Locate the cell with the specified text and output its [x, y] center coordinate. 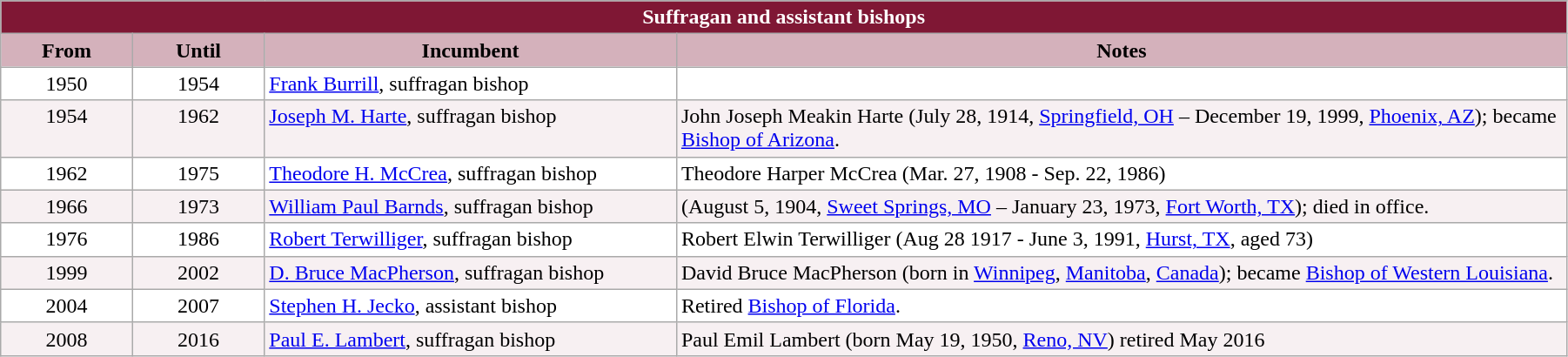
Suffragan and assistant bishops [784, 17]
David Bruce MacPherson (born in Winnipeg, Manitoba, Canada); became Bishop of Western Louisiana. [1121, 273]
1976 [67, 239]
Paul E. Lambert, suffragan bishop [471, 339]
(August 5, 1904, Sweet Springs, MO – January 23, 1973, Fort Worth, TX); died in office. [1121, 206]
1999 [67, 273]
Notes [1121, 51]
John Joseph Meakin Harte (July 28, 1914, Springfield, OH – December 19, 1999, Phoenix, AZ); became Bishop of Arizona. [1121, 129]
1986 [198, 239]
Theodore Harper McCrea (Mar. 27, 1908 - Sep. 22, 1986) [1121, 173]
2002 [198, 273]
2004 [67, 306]
2007 [198, 306]
Robert Elwin Terwilliger (Aug 28 1917 - June 3, 1991, Hurst, TX, aged 73) [1121, 239]
1950 [67, 84]
1973 [198, 206]
Joseph M. Harte, suffragan bishop [471, 129]
Theodore H. McCrea, suffragan bishop [471, 173]
From [67, 51]
Until [198, 51]
Frank Burrill, suffragan bishop [471, 84]
1975 [198, 173]
Retired Bishop of Florida. [1121, 306]
William Paul Barnds, suffragan bishop [471, 206]
2008 [67, 339]
D. Bruce MacPherson, suffragan bishop [471, 273]
Stephen H. Jecko, assistant bishop [471, 306]
1966 [67, 206]
Paul Emil Lambert (born May 19, 1950, Reno, NV) retired May 2016 [1121, 339]
Robert Terwilliger, suffragan bishop [471, 239]
2016 [198, 339]
Incumbent [471, 51]
